Locate the cell with the specified text and output its (X, Y) center coordinate. 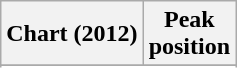
Peakposition (189, 34)
Chart (2012) (72, 34)
